Provide the (X, Y) coordinate of the cell's center where the given text is located.  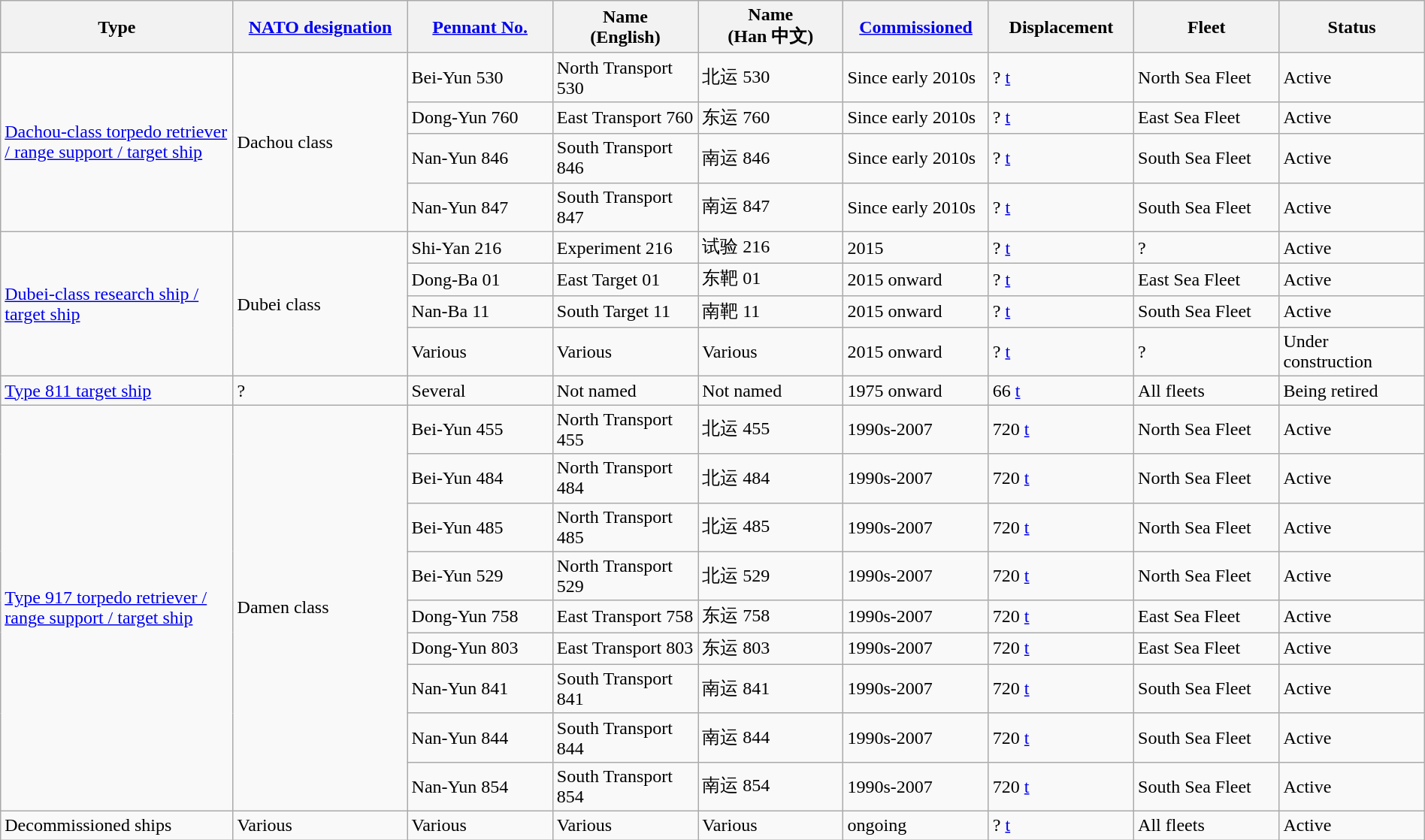
东靶 01 (771, 279)
Dong-Yun 760 (480, 117)
Displacement (1061, 27)
Nan-Yun 841 (480, 688)
Experiment 216 (625, 248)
South Transport 854 (625, 786)
Nan-Yun 854 (480, 786)
Bei-Yun 484 (480, 478)
Decommissioned ships (117, 825)
南运 844 (771, 738)
北运 484 (771, 478)
East Transport 758 (625, 616)
East Target 01 (625, 279)
North Transport 455 (625, 430)
Bei-Yun 529 (480, 576)
Bei-Yun 485 (480, 527)
Dong-Ba 01 (480, 279)
Being retired (1351, 391)
北运 455 (771, 430)
Dachou class (320, 142)
南运 841 (771, 688)
North Transport 485 (625, 527)
Dong-Yun 803 (480, 649)
NATO designation (320, 27)
South Transport 846 (625, 158)
North Transport 530 (625, 77)
北运 530 (771, 77)
South Target 11 (625, 311)
Dubei-class research ship / target ship (117, 304)
Dong-Yun 758 (480, 616)
East Transport 760 (625, 117)
Name(English) (625, 27)
南运 847 (771, 207)
Bei-Yun 530 (480, 77)
Several (480, 391)
2015 (915, 248)
South Transport 847 (625, 207)
1975 onward (915, 391)
Damen class (320, 609)
ongoing (915, 825)
Dubei class (320, 304)
Type (117, 27)
北运 529 (771, 576)
Nan-Yun 844 (480, 738)
试验 216 (771, 248)
Commissioned (915, 27)
South Transport 844 (625, 738)
Under construction (1351, 352)
Bei-Yun 455 (480, 430)
南靶 11 (771, 311)
Dachou-class torpedo retriever / range support / target ship (117, 142)
Nan-Ba 11 (480, 311)
Type 917 torpedo retriever / range support / target ship (117, 609)
Status (1351, 27)
Name(Han 中文) (771, 27)
66 t (1061, 391)
北运 485 (771, 527)
Shi-Yan 216 (480, 248)
东运 760 (771, 117)
Nan-Yun 846 (480, 158)
南运 846 (771, 158)
Fleet (1207, 27)
Nan-Yun 847 (480, 207)
Pennant No. (480, 27)
东运 803 (771, 649)
North Transport 529 (625, 576)
Type 811 target ship (117, 391)
南运 854 (771, 786)
South Transport 841 (625, 688)
East Transport 803 (625, 649)
North Transport 484 (625, 478)
东运 758 (771, 616)
